Return the (x, y) coordinate for the center point of the cell that contains the specified text.  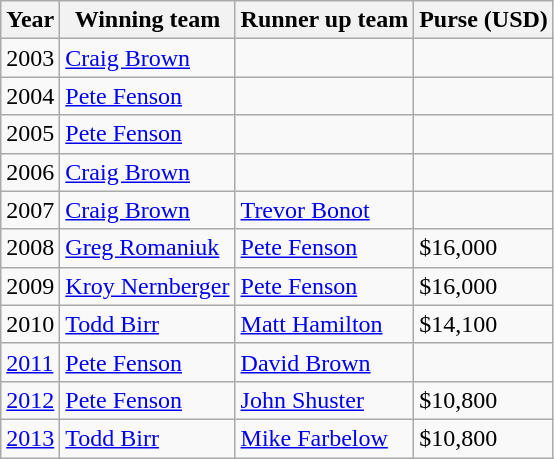
2003 (30, 58)
2011 (30, 362)
Purse (USD) (484, 20)
2007 (30, 210)
Runner up team (324, 20)
2010 (30, 324)
Year (30, 20)
Winning team (148, 20)
2008 (30, 248)
2005 (30, 134)
David Brown (324, 362)
Mike Farbelow (324, 438)
2013 (30, 438)
2006 (30, 172)
Greg Romaniuk (148, 248)
$14,100 (484, 324)
2012 (30, 400)
Trevor Bonot (324, 210)
2009 (30, 286)
John Shuster (324, 400)
Kroy Nernberger (148, 286)
2004 (30, 96)
Matt Hamilton (324, 324)
